Capture the cell that displays the provided text and extract its (x, y) central coordinate. 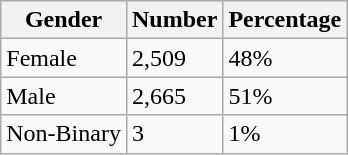
Non-Binary (64, 134)
Number (174, 20)
51% (285, 96)
3 (174, 134)
Gender (64, 20)
Male (64, 96)
Female (64, 58)
Percentage (285, 20)
2,509 (174, 58)
1% (285, 134)
2,665 (174, 96)
48% (285, 58)
